Return [x, y] of the center of cell containing provided text 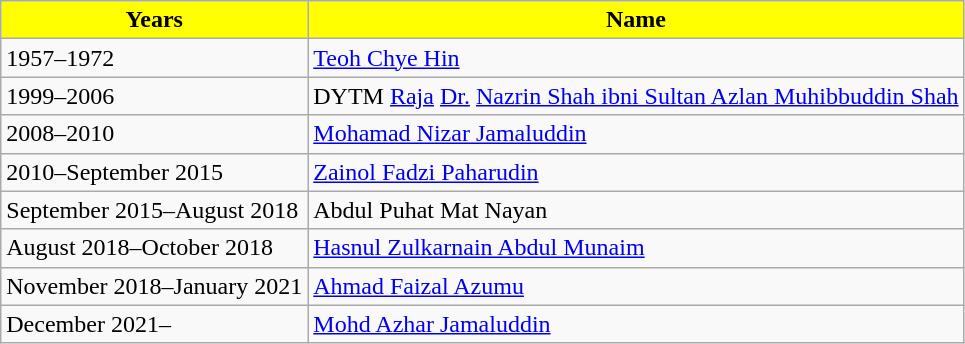
November 2018–January 2021 [154, 286]
September 2015–August 2018 [154, 210]
Abdul Puhat Mat Nayan [636, 210]
2008–2010 [154, 134]
2010–September 2015 [154, 172]
Mohd Azhar Jamaluddin [636, 324]
December 2021– [154, 324]
Teoh Chye Hin [636, 58]
Mohamad Nizar Jamaluddin [636, 134]
1999–2006 [154, 96]
1957–1972 [154, 58]
Years [154, 20]
DYTM Raja Dr. Nazrin Shah ibni Sultan Azlan Muhibbuddin Shah [636, 96]
Zainol Fadzi Paharudin [636, 172]
Name [636, 20]
Ahmad Faizal Azumu [636, 286]
August 2018–October 2018 [154, 248]
Hasnul Zulkarnain Abdul Munaim [636, 248]
